Find where the given text appears and provide that cell's center as (X, Y) coordinate. 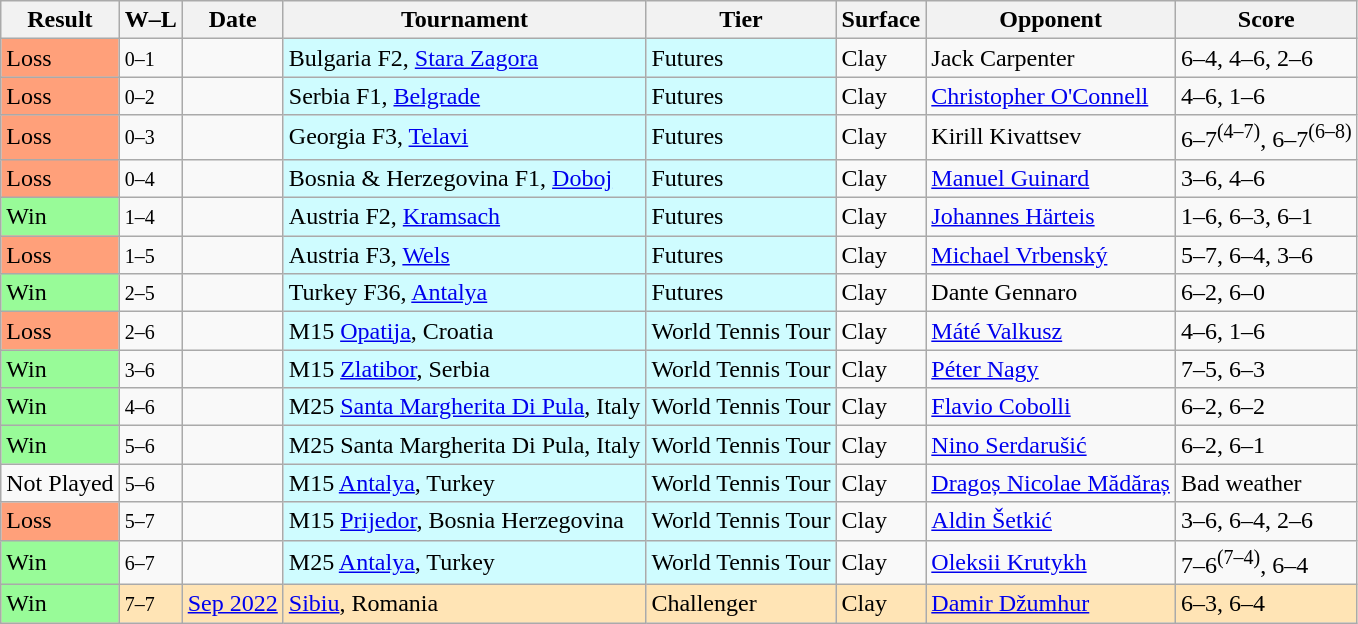
Máté Valkusz (1051, 331)
6–7 (150, 562)
Dragoș Nicolae Mădăraș (1051, 483)
Flavio Cobolli (1051, 407)
Jack Carpenter (1051, 58)
Aldin Šetkić (1051, 521)
6–2, 6–2 (1266, 407)
Tournament (464, 20)
Bad weather (1266, 483)
0–4 (150, 178)
Result (60, 20)
M25 Antalya, Turkey (464, 562)
M15 Prijedor, Bosnia Herzegovina (464, 521)
Georgia F3, Telavi (464, 138)
5–7 (150, 521)
Johannes Härteis (1051, 217)
Christopher O'Connell (1051, 96)
M15 Opatija, Croatia (464, 331)
Not Played (60, 483)
Péter Nagy (1051, 369)
Opponent (1051, 20)
Turkey F36, Antalya (464, 293)
3–6 (150, 369)
Serbia F1, Belgrade (464, 96)
Manuel Guinard (1051, 178)
Oleksii Krutykh (1051, 562)
6–4, 4–6, 2–6 (1266, 58)
Michael Vrbenský (1051, 255)
0–1 (150, 58)
0–3 (150, 138)
5–7, 6–4, 3–6 (1266, 255)
3–6, 4–6 (1266, 178)
Challenger (741, 604)
4–6 (150, 407)
1–6, 6–3, 6–1 (1266, 217)
0–2 (150, 96)
Sep 2022 (232, 604)
Dante Gennaro (1051, 293)
Tier (741, 20)
7–6(7–4), 6–4 (1266, 562)
Date (232, 20)
Bulgaria F2, Stara Zagora (464, 58)
Austria F2, Kramsach (464, 217)
3–6, 6–4, 2–6 (1266, 521)
2–6 (150, 331)
Surface (881, 20)
M15 Antalya, Turkey (464, 483)
Bosnia & Herzegovina F1, Doboj (464, 178)
Austria F3, Wels (464, 255)
M15 Zlatibor, Serbia (464, 369)
Damir Džumhur (1051, 604)
Sibiu, Romania (464, 604)
6–7(4–7), 6–7(6–8) (1266, 138)
Kirill Kivattsev (1051, 138)
1–5 (150, 255)
6–2, 6–1 (1266, 445)
7–7 (150, 604)
W–L (150, 20)
6–2, 6–0 (1266, 293)
2–5 (150, 293)
6–3, 6–4 (1266, 604)
1–4 (150, 217)
7–5, 6–3 (1266, 369)
Nino Serdarušić (1051, 445)
Score (1266, 20)
